Pinpoint the cell where the given text exists, returning its (X, Y) midpoint coordinate. 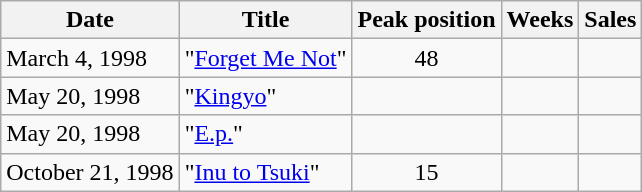
"Forget Me Not" (266, 58)
Peak position (426, 20)
"E.p." (266, 134)
Date (90, 20)
48 (426, 58)
March 4, 1998 (90, 58)
Title (266, 20)
"Kingyo" (266, 96)
October 21, 1998 (90, 172)
"Inu to Tsuki" (266, 172)
Weeks (540, 20)
15 (426, 172)
Sales (610, 20)
